Search for the cell housing the specified text and yield its (X, Y) center coordinate. 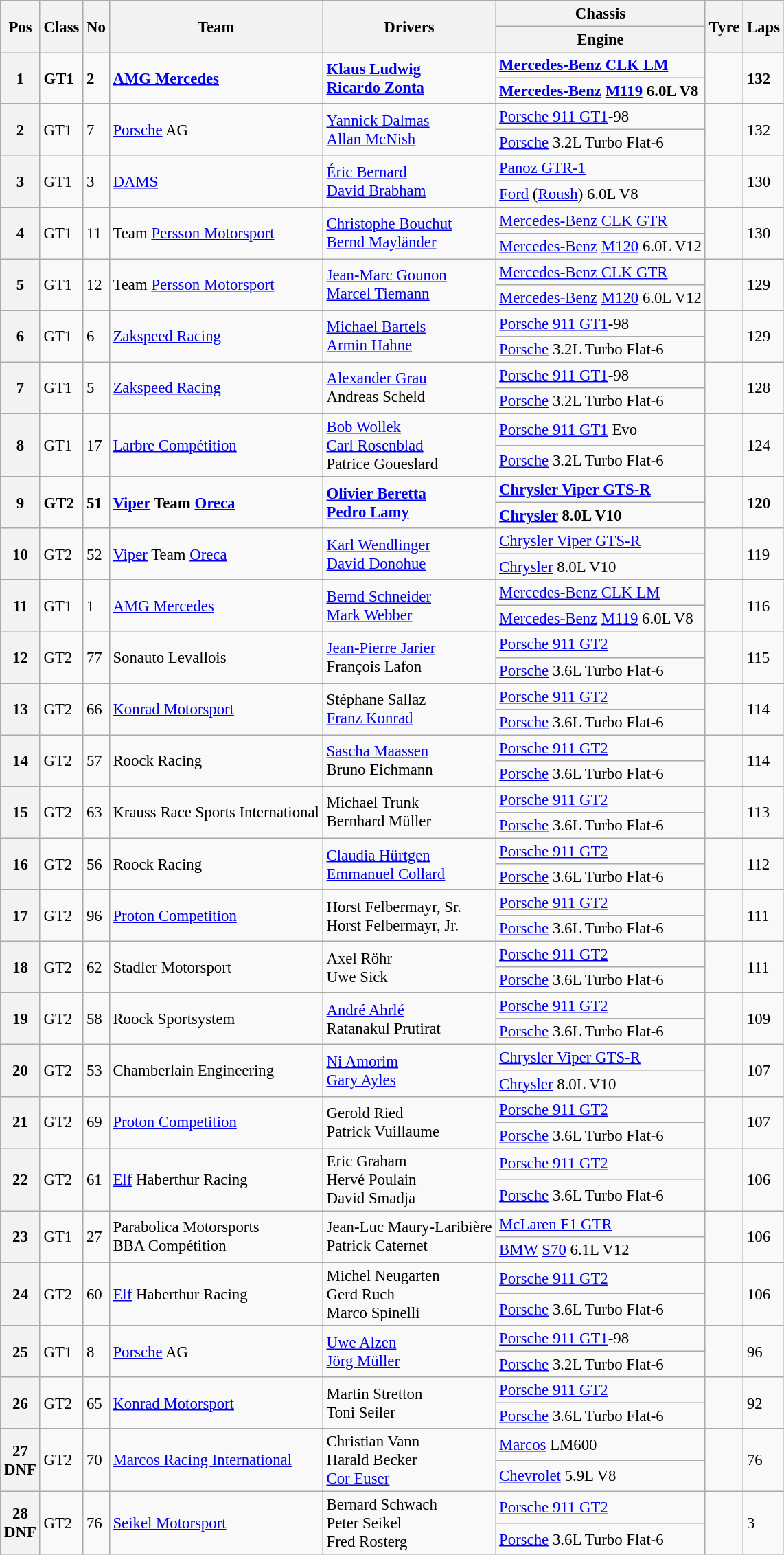
27 (96, 1236)
Éric Bernard David Brabham (409, 181)
Larbre Compétition (216, 445)
Michel Neugarten Gerd Ruch Marco Spinelli (409, 1294)
4 (21, 234)
52 (96, 554)
57 (96, 761)
Class (62, 26)
Ford (Roush) 6.0L V8 (600, 194)
112 (763, 864)
Parabolica Motorsports BBA Compétition (216, 1236)
Marcos LM600 (600, 1444)
65 (96, 1403)
Michael Bartels Armin Hahne (409, 337)
Bob Wollek Carl Rosenblad Patrice Goueslard (409, 445)
McLaren F1 GTR (600, 1224)
Roock Sportsystem (216, 1019)
Axel Röhr Uwe Sick (409, 967)
Stadler Motorsport (216, 967)
Eric Graham Hervé Poulain David Smadja (409, 1179)
66 (96, 709)
109 (763, 1019)
60 (96, 1294)
23 (21, 1236)
Panoz GTR-1 (600, 168)
Uwe Alzen Jörg Müller (409, 1352)
Klaus Ludwig Ricardo Zonta (409, 78)
51 (96, 503)
Karl Wendlinger David Donohue (409, 554)
62 (96, 967)
70 (96, 1460)
Bernd Schneider Mark Webber (409, 606)
Christophe Bouchut Bernd Mayländer (409, 234)
Tyre (724, 26)
16 (21, 864)
Seikel Motorsport (216, 1523)
Horst Felbermayr, Sr. Horst Felbermayr, Jr. (409, 916)
26 (21, 1403)
Christian Vann Harald Becker Cor Euser (409, 1460)
Jean-Marc Gounon Marcel Tiemann (409, 284)
Gerold Ried Patrick Vuillaume (409, 1122)
69 (96, 1122)
Sonauto Levallois (216, 658)
Bernard Schwach Peter Seikel Fred Rosterg (409, 1523)
15 (21, 812)
Jean-Pierre Jarier François Lafon (409, 658)
BMW S70 6.1L V12 (600, 1250)
Michael Trunk Bernhard Müller (409, 812)
Drivers (409, 26)
Chassis (600, 14)
20 (21, 1070)
Laps (763, 26)
Olivier Beretta Pedro Lamy (409, 503)
18 (21, 967)
77 (96, 658)
9 (21, 503)
14 (21, 761)
119 (763, 554)
116 (763, 606)
92 (763, 1403)
124 (763, 445)
53 (96, 1070)
10 (21, 554)
21 (21, 1122)
André Ahrlé Ratanakul Prutirat (409, 1019)
Team (216, 26)
19 (21, 1019)
113 (763, 812)
61 (96, 1179)
Chevrolet 5.9L V8 (600, 1476)
63 (96, 812)
No (96, 26)
120 (763, 503)
Krauss Race Sports International (216, 812)
Chamberlain Engineering (216, 1070)
Martin Stretton Toni Seiler (409, 1403)
13 (21, 709)
Marcos Racing International (216, 1460)
DAMS (216, 181)
56 (96, 864)
24 (21, 1294)
Alexander Grau Andreas Scheld (409, 387)
Ni Amorim Gary Ayles (409, 1070)
Yannick Dalmas Allan McNish (409, 129)
58 (96, 1019)
22 (21, 1179)
Pos (21, 26)
25 (21, 1352)
128 (763, 387)
Sascha Maassen Bruno Eichmann (409, 761)
28DNF (21, 1523)
Claudia Hürtgen Emmanuel Collard (409, 864)
27DNF (21, 1460)
Stéphane Sallaz Franz Konrad (409, 709)
Porsche 911 GT1 Evo (600, 429)
Jean-Luc Maury-Laribière Patrick Caternet (409, 1236)
Engine (600, 40)
115 (763, 658)
